Provide the (x, y) coordinate of the cell's center where the given text is located.  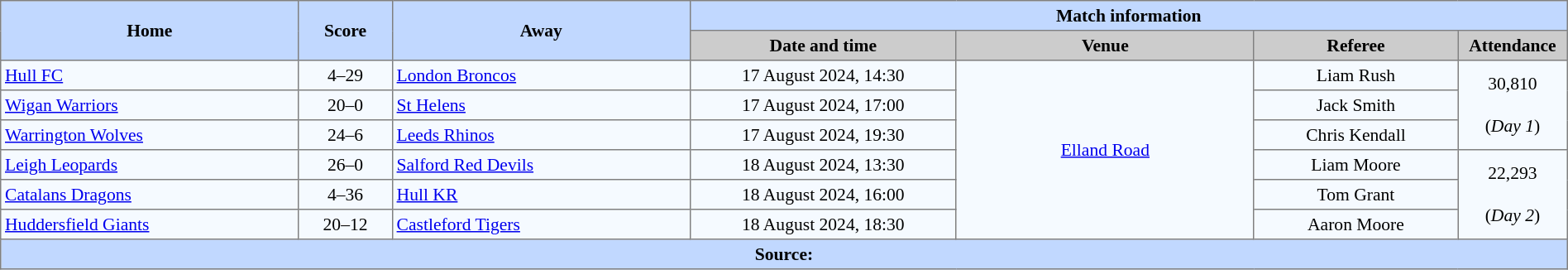
Warrington Wolves (150, 135)
Castleford Tigers (541, 224)
London Broncos (541, 75)
Liam Rush (1355, 75)
18 August 2024, 18:30 (823, 224)
20–12 (346, 224)
Match information (1128, 16)
Home (150, 31)
Jack Smith (1355, 105)
Salford Red Devils (541, 165)
Catalans Dragons (150, 195)
Date and time (823, 46)
17 August 2024, 14:30 (823, 75)
17 August 2024, 19:30 (823, 135)
Huddersfield Giants (150, 224)
18 August 2024, 13:30 (823, 165)
Source: (784, 254)
22,293(Day 2) (1513, 195)
Away (541, 31)
4–36 (346, 195)
20–0 (346, 105)
Hull FC (150, 75)
Score (346, 31)
26–0 (346, 165)
Leeds Rhinos (541, 135)
Venue (1105, 46)
Tom Grant (1355, 195)
Hull KR (541, 195)
Referee (1355, 46)
17 August 2024, 17:00 (823, 105)
24–6 (346, 135)
Attendance (1513, 46)
Elland Road (1105, 150)
Liam Moore (1355, 165)
30,810(Day 1) (1513, 105)
Wigan Warriors (150, 105)
18 August 2024, 16:00 (823, 195)
Leigh Leopards (150, 165)
Aaron Moore (1355, 224)
4–29 (346, 75)
St Helens (541, 105)
Chris Kendall (1355, 135)
